From the cell containing the given text, extract its center point as [x, y] coordinate. 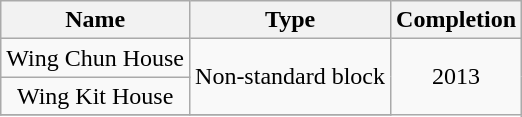
Wing Kit House [96, 96]
Name [96, 20]
Wing Chun House [96, 58]
Non-standard block [290, 77]
Type [290, 20]
Completion [456, 20]
2013 [456, 77]
